Identify which cell holds the provided text, then report its [X, Y] central coordinate. 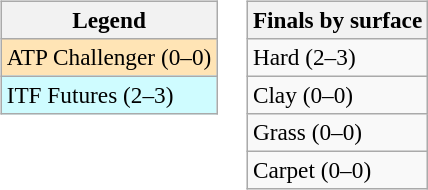
Legend [108, 20]
Grass (0–0) [337, 133]
Clay (0–0) [337, 95]
ATP Challenger (0–0) [108, 57]
Hard (2–3) [337, 57]
Carpet (0–0) [337, 171]
Finals by surface [337, 20]
ITF Futures (2–3) [108, 95]
